Return the [X, Y] coordinate for the center point of the cell that contains the specified text.  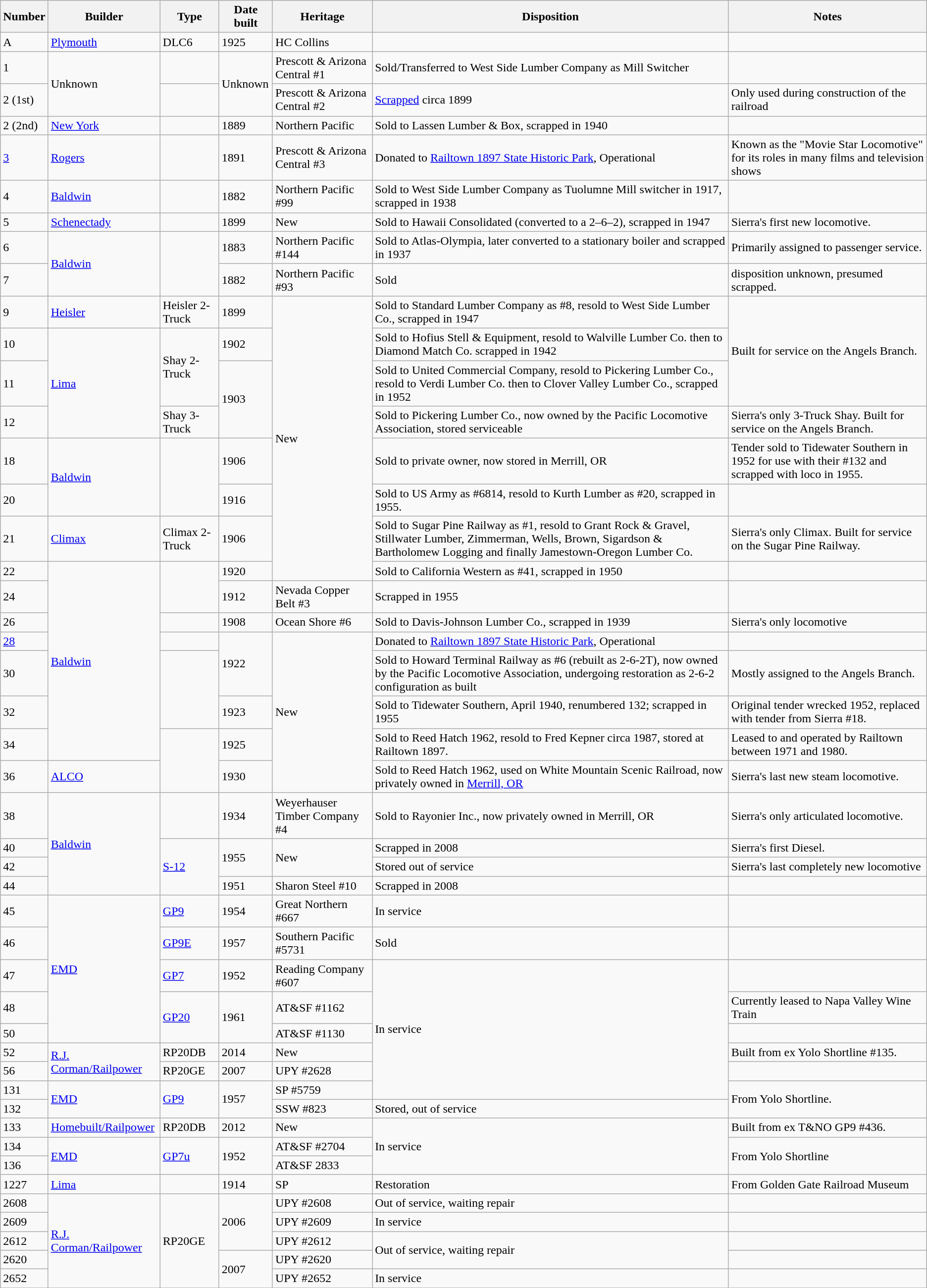
10 [24, 344]
S-12 [189, 866]
Prescott & Arizona Central #2 [322, 100]
45 [24, 912]
UPY #2608 [322, 1203]
12 [24, 422]
Northern Pacific [322, 125]
1891 [246, 158]
UPY #2628 [322, 1071]
56 [24, 1071]
Sold to Atlas-Olympia, later converted to a stationary boiler and scrapped in 1937 [551, 248]
134 [24, 1146]
1930 [246, 777]
Stored, out of service [551, 1109]
4 [24, 196]
Mostly assigned to the Angels Branch. [827, 673]
34 [24, 744]
Sold to Hofius Stell & Equipment, resold to Walville Lumber Co. then to Diamond Match Co. scrapped in 1942 [551, 344]
Weyerhauser Timber Company #4 [322, 815]
36 [24, 777]
38 [24, 815]
Heritage [322, 17]
2 (2nd) [24, 125]
Disposition [551, 17]
2014 [246, 1052]
Sold to Pickering Lumber Co., now owned by the Pacific Locomotive Association, stored serviceable [551, 422]
AT&SF #1162 [322, 1008]
Sierra's last completely new locomotive [827, 866]
Northern Pacific #93 [322, 279]
Prescott & Arizona Central #3 [322, 158]
2012 [246, 1127]
A [24, 42]
Plymouth [104, 42]
SP [322, 1184]
136 [24, 1165]
1914 [246, 1184]
SSW #823 [322, 1109]
GP7 [189, 976]
Reading Company #607 [322, 976]
From Yolo Shortline. [827, 1099]
Sold to Davis-Johnson Lumber Co., scrapped in 1939 [551, 622]
Heisler 2-Truck [189, 312]
Sold to Lassen Lumber & Box, scrapped in 1940 [551, 125]
2006 [246, 1222]
Heisler [104, 312]
Sierra's first new locomotive. [827, 222]
Great Northern #667 [322, 912]
Sierra's first Diesel. [827, 848]
Primarily assigned to passenger service. [827, 248]
1883 [246, 248]
Type [189, 17]
UPY #2612 [322, 1241]
UPY #2652 [322, 1279]
5 [24, 222]
AT&SF #1130 [322, 1033]
SP #5759 [322, 1090]
7 [24, 279]
1912 [246, 596]
AT&SF 2833 [322, 1165]
Rogers [104, 158]
Ocean Shore #6 [322, 622]
1961 [246, 1018]
131 [24, 1090]
DLC6 [189, 42]
21 [24, 539]
disposition unknown, presumed scrapped. [827, 279]
40 [24, 848]
133 [24, 1127]
Tender sold to Tidewater Southern in 1952 for use with their #132 and scrapped with loco in 1955. [827, 461]
Builder [104, 17]
Number [24, 17]
Currently leased to Napa Valley Wine Train [827, 1008]
Sierra's only locomotive [827, 622]
Original tender wrecked 1952, replaced with tender from Sierra #18. [827, 712]
30 [24, 673]
From Golden Gate Railroad Museum [827, 1184]
New York [104, 125]
UPY #2620 [322, 1260]
1916 [246, 500]
44 [24, 885]
48 [24, 1008]
UPY #2609 [322, 1222]
Climax [104, 539]
22 [24, 571]
46 [24, 943]
Sold to US Army as #6814, resold to Kurth Lumber as #20, scrapped in 1955. [551, 500]
2612 [24, 1241]
3 [24, 158]
1951 [246, 885]
Sold to Rayonier Inc., now privately owned in Merrill, OR [551, 815]
18 [24, 461]
42 [24, 866]
1902 [246, 344]
Built from ex T&NO GP9 #436. [827, 1127]
Sold to Reed Hatch 1962, resold to Fred Kepner circa 1987, stored at Railtown 1897. [551, 744]
HC Collins [322, 42]
Scrapped in 1955 [551, 596]
Shay 2-Truck [189, 367]
26 [24, 622]
Known as the "Movie Star Locomotive" for its roles in many films and television shows [827, 158]
AT&SF #2704 [322, 1146]
20 [24, 500]
Sold to United Commercial Company, resold to Pickering Lumber Co., resold to Verdi Lumber Co. then to Clover Valley Lumber Co., scrapped in 1952 [551, 383]
Climax 2-Truck [189, 539]
1889 [246, 125]
Nevada Copper Belt #3 [322, 596]
Date built [246, 17]
2620 [24, 1260]
Only used during construction of the railroad [827, 100]
2608 [24, 1203]
132 [24, 1109]
Stored out of service [551, 866]
Notes [827, 17]
Built from ex Yolo Shortline #135. [827, 1052]
Southern Pacific #5731 [322, 943]
GP9E [189, 943]
Sierra's only Climax. Built for service on the Sugar Pine Railway. [827, 539]
47 [24, 976]
Leased to and operated by Railtown between 1971 and 1980. [827, 744]
Sold to Tidewater Southern, April 1940, renumbered 132; scrapped in 1955 [551, 712]
ALCO [104, 777]
From Yolo Shortline [827, 1156]
32 [24, 712]
Sold to Standard Lumber Company as #8, resold to West Side Lumber Co., scrapped in 1947 [551, 312]
Prescott & Arizona Central #1 [322, 67]
1920 [246, 571]
Sharon Steel #10 [322, 885]
Shay 3-Truck [189, 422]
Northern Pacific #144 [322, 248]
Built for service on the Angels Branch. [827, 351]
Northern Pacific #99 [322, 196]
Homebuilt/Railpower [104, 1127]
Sold to California Western as #41, scrapped in 1950 [551, 571]
1923 [246, 712]
GP20 [189, 1018]
1227 [24, 1184]
1903 [246, 399]
Schenectady [104, 222]
9 [24, 312]
Sold/Transferred to West Side Lumber Company as Mill Switcher [551, 67]
Sierra's last new steam locomotive. [827, 777]
Sold to Hawaii Consolidated (converted to a 2–6–2), scrapped in 1947 [551, 222]
50 [24, 1033]
24 [24, 596]
Restoration [551, 1184]
Sierra's only 3-Truck Shay. Built for service on the Angels Branch. [827, 422]
1955 [246, 857]
Sold to private owner, now stored in Merrill, OR [551, 461]
Scrapped circa 1899 [551, 100]
Sold to West Side Lumber Company as Tuolumne Mill switcher in 1917, scrapped in 1938 [551, 196]
Sierra's only articulated locomotive. [827, 815]
2652 [24, 1279]
1 [24, 67]
2609 [24, 1222]
52 [24, 1052]
1934 [246, 815]
2 (1st) [24, 100]
Sold to Reed Hatch 1962, used on White Mountain Scenic Railroad, now privately owned in Merrill, OR [551, 777]
1954 [246, 912]
6 [24, 248]
1922 [246, 664]
GP7u [189, 1156]
11 [24, 383]
28 [24, 641]
1908 [246, 622]
